Find where the given text appears and provide that cell's center as (X, Y) coordinate. 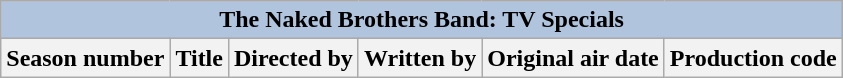
Written by (420, 58)
Original air date (574, 58)
Season number (86, 58)
The Naked Brothers Band: TV Specials (422, 20)
Directed by (293, 58)
Title (200, 58)
Production code (753, 58)
